Return the (x, y) coordinate for the center point of the cell that contains the specified text.  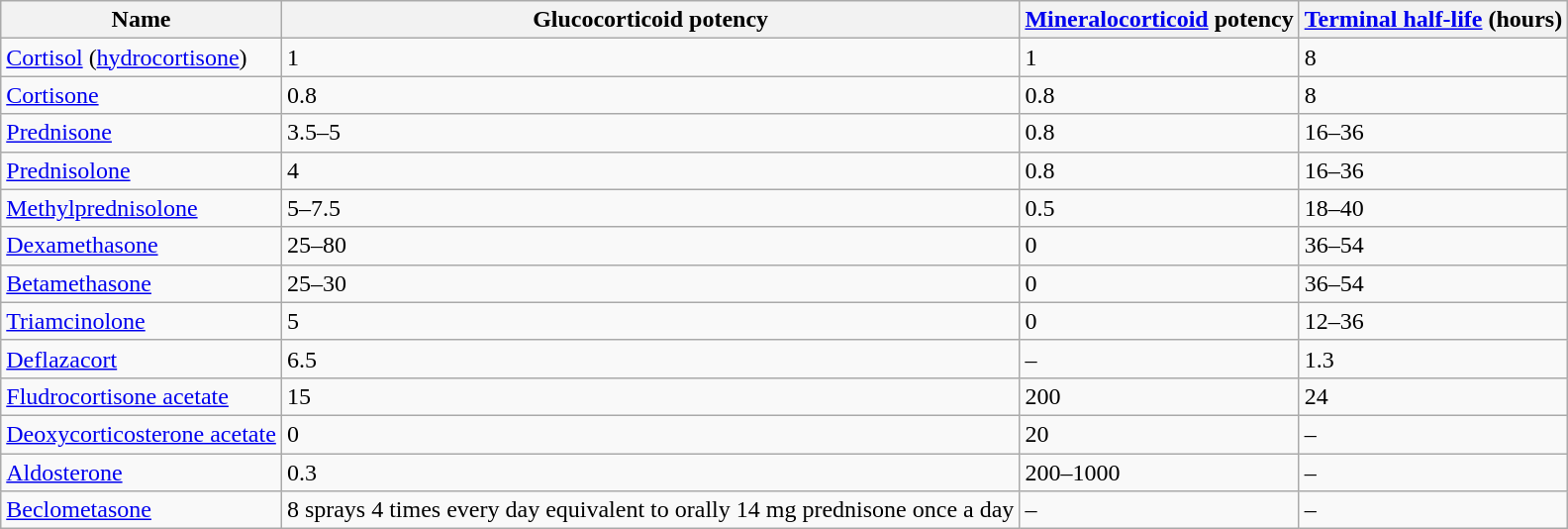
25–30 (650, 283)
20 (1159, 434)
Name (142, 20)
Prednisolone (142, 170)
Triamcinolone (142, 321)
3.5–5 (650, 133)
Methylprednisolone (142, 208)
Mineralocorticoid potency (1159, 20)
Cortisone (142, 95)
12–36 (1433, 321)
Terminal half-life (hours) (1433, 20)
15 (650, 396)
Deoxycorticosterone acetate (142, 434)
0.5 (1159, 208)
Betamethasone (142, 283)
Glucocorticoid potency (650, 20)
18–40 (1433, 208)
24 (1433, 396)
8 sprays 4 times every day equivalent to orally 14 mg prednisone once a day (650, 510)
25–80 (650, 246)
200 (1159, 396)
Cortisol (hydrocortisone) (142, 57)
4 (650, 170)
1.3 (1433, 359)
200–1000 (1159, 473)
Fludrocortisone acetate (142, 396)
5–7.5 (650, 208)
Dexamethasone (142, 246)
6.5 (650, 359)
Deflazacort (142, 359)
Beclometasone (142, 510)
0.3 (650, 473)
Aldosterone (142, 473)
5 (650, 321)
Prednisone (142, 133)
